Find where the given text appears and provide that cell's center as [X, Y] coordinate. 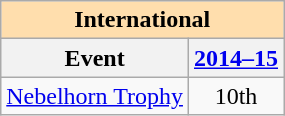
Nebelhorn Trophy [95, 96]
2014–15 [236, 58]
10th [236, 96]
International [142, 20]
Event [95, 58]
